Find where the given text appears and provide that cell's center as (x, y) coordinate. 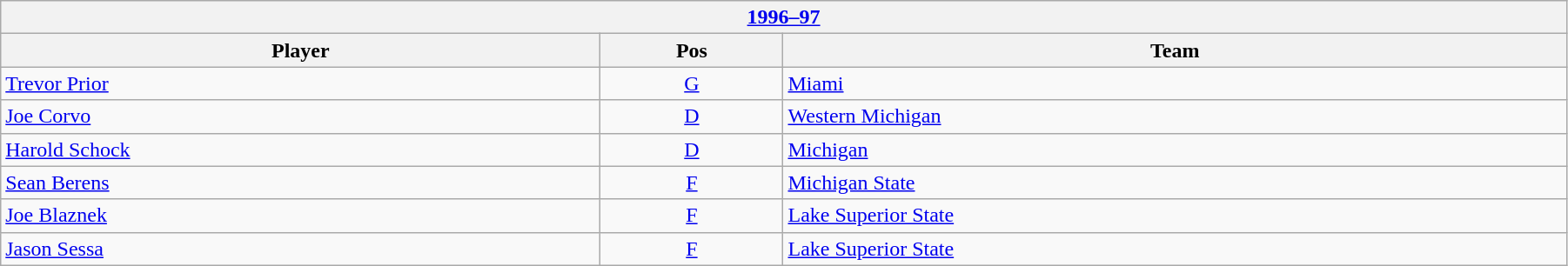
Michigan State (1175, 183)
Harold Schock (301, 150)
Miami (1175, 83)
Joe Corvo (301, 116)
Trevor Prior (301, 83)
Western Michigan (1175, 116)
G (692, 83)
Player (301, 50)
Sean Berens (301, 183)
Joe Blaznek (301, 216)
Jason Sessa (301, 249)
1996–97 (784, 17)
Michigan (1175, 150)
Pos (692, 50)
Team (1175, 50)
